Return [X, Y] of the center of cell containing provided text 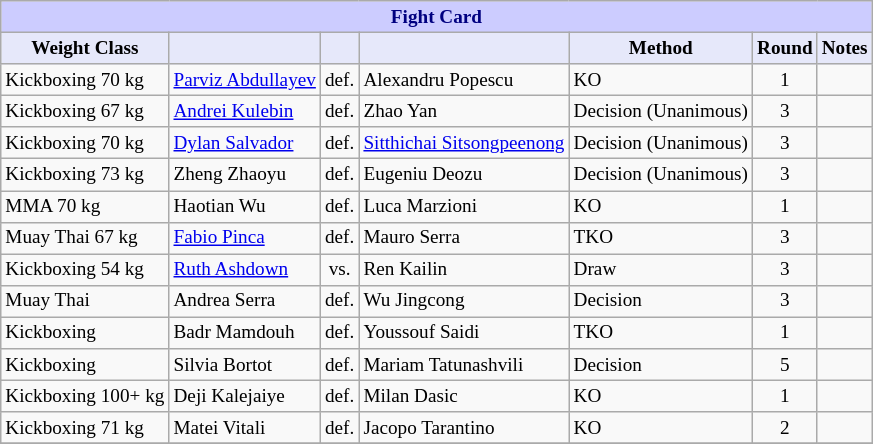
Weight Class [85, 48]
Kickboxing 71 kg [85, 428]
Round [786, 48]
Luca Marzioni [464, 206]
Eugeniu Deozu [464, 175]
Fight Card [436, 17]
Badr Mamdouh [244, 333]
vs. [339, 270]
Haotian Wu [244, 206]
Dylan Salvador [244, 143]
Youssouf Saidi [464, 333]
Kickboxing 54 kg [85, 270]
Silvia Bortot [244, 365]
Jacopo Tarantino [464, 428]
MMA 70 kg [85, 206]
Deji Kalejaiye [244, 396]
Method [660, 48]
2 [786, 428]
Kickboxing 73 kg [85, 175]
Notes [844, 48]
Wu Jingcong [464, 301]
Matei Vitali [244, 428]
Andrei Kulebin [244, 111]
Milan Dasic [464, 396]
Mauro Serra [464, 238]
Zheng Zhaoyu [244, 175]
Mariam Tatunashvili [464, 365]
Ren Kailin [464, 270]
Kickboxing 100+ kg [85, 396]
Sitthichai Sitsongpeenong [464, 143]
Muay Thai 67 kg [85, 238]
Parviz Abdullayev [244, 80]
Alexandru Popescu [464, 80]
Kickboxing 67 kg [85, 111]
Zhao Yan [464, 111]
Andrea Serra [244, 301]
Draw [660, 270]
Fabio Pinca [244, 238]
Muay Thai [85, 301]
Ruth Ashdown [244, 270]
5 [786, 365]
